Provide the [x, y] coordinate of the cell's center where the given text is located.  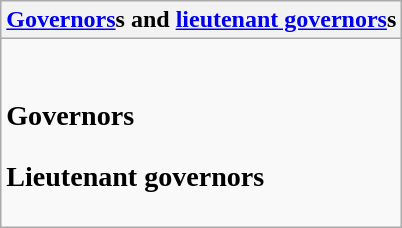
GovernorsLieutenant governors [202, 133]
Governorss and lieutenant governorss [202, 20]
